Return (X, Y) of the center of cell containing provided text 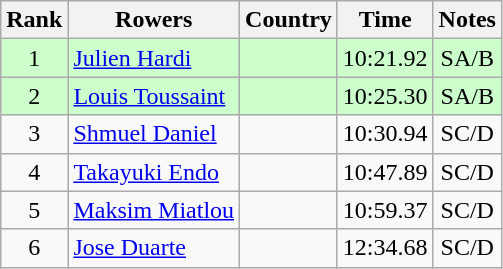
5 (34, 210)
10:21.92 (385, 58)
Notes (467, 20)
Shmuel Daniel (154, 134)
Louis Toussaint (154, 96)
4 (34, 172)
10:25.30 (385, 96)
Rank (34, 20)
Takayuki Endo (154, 172)
6 (34, 248)
Julien Hardi (154, 58)
10:59.37 (385, 210)
Country (289, 20)
1 (34, 58)
Jose Duarte (154, 248)
3 (34, 134)
Time (385, 20)
2 (34, 96)
10:47.89 (385, 172)
Maksim Miatlou (154, 210)
Rowers (154, 20)
10:30.94 (385, 134)
12:34.68 (385, 248)
